Search for the cell housing the specified text and yield its [X, Y] center coordinate. 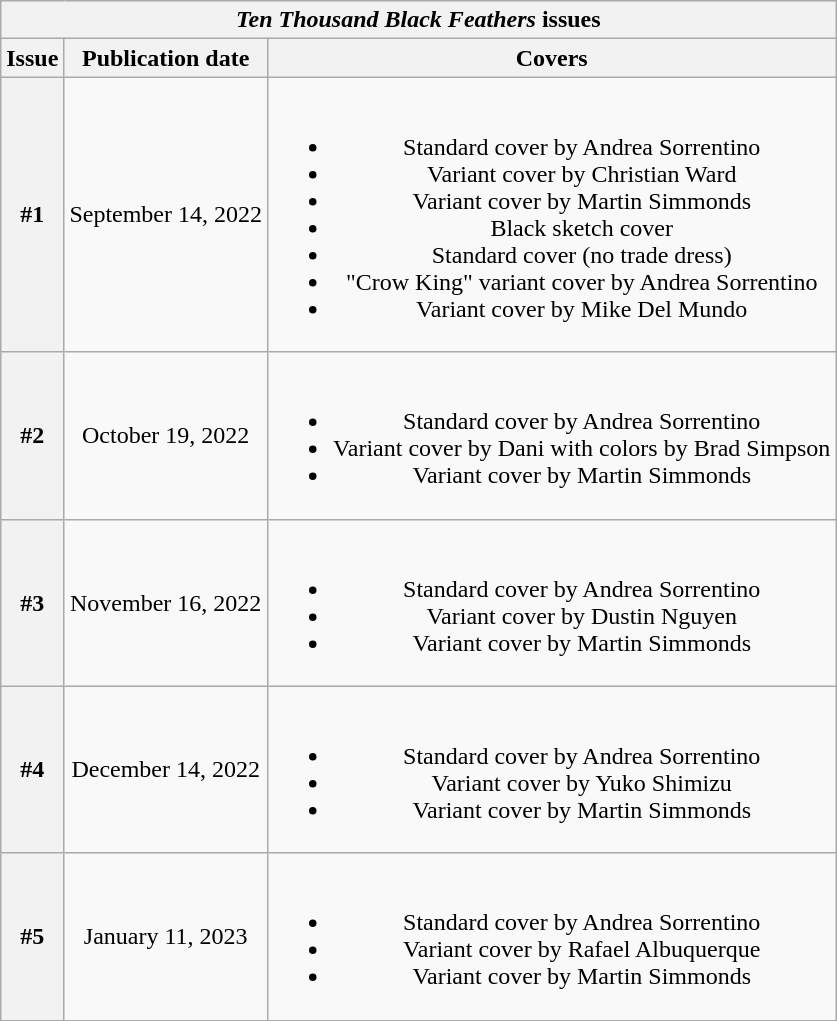
#5 [32, 936]
#1 [32, 214]
September 14, 2022 [166, 214]
Ten Thousand Black Feathers issues [418, 20]
October 19, 2022 [166, 436]
Standard cover by Andrea SorrentinoVariant cover by Yuko ShimizuVariant cover by Martin Simmonds [552, 770]
December 14, 2022 [166, 770]
Publication date [166, 58]
Covers [552, 58]
Issue [32, 58]
#2 [32, 436]
January 11, 2023 [166, 936]
Standard cover by Andrea SorrentinoVariant cover by Dustin NguyenVariant cover by Martin Simmonds [552, 602]
#3 [32, 602]
#4 [32, 770]
November 16, 2022 [166, 602]
Standard cover by Andrea SorrentinoVariant cover by Dani with colors by Brad SimpsonVariant cover by Martin Simmonds [552, 436]
Standard cover by Andrea SorrentinoVariant cover by Rafael AlbuquerqueVariant cover by Martin Simmonds [552, 936]
